Return the (X, Y) coordinate for the center point of the cell that contains the specified text.  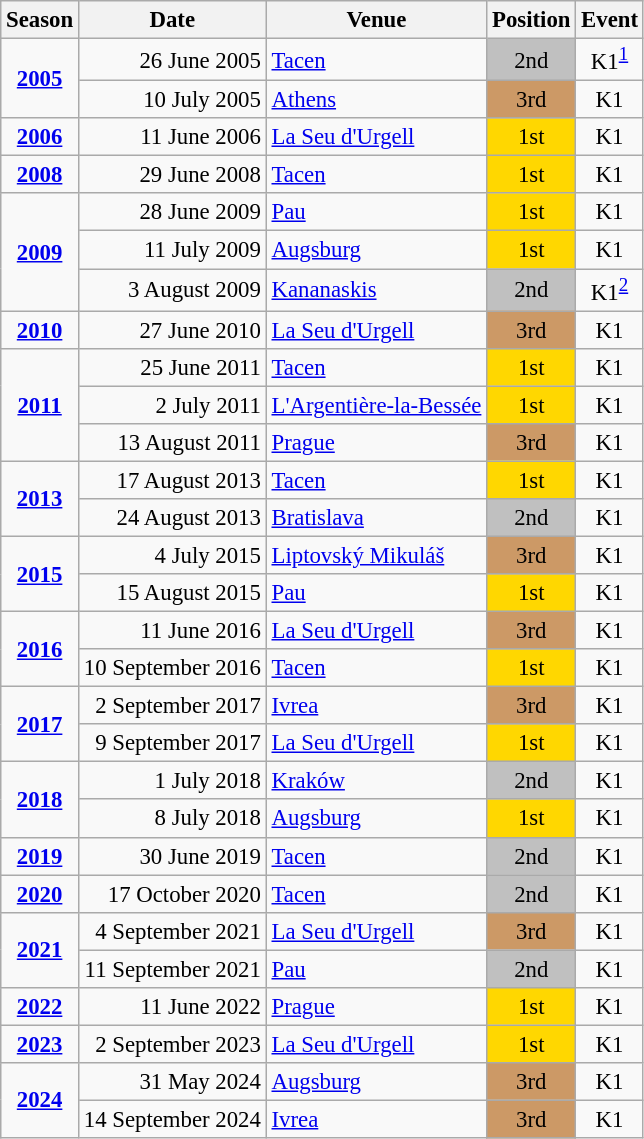
15 August 2015 (172, 593)
Venue (376, 20)
4 July 2015 (172, 555)
2 September 2017 (172, 706)
Kraków (376, 781)
24 August 2013 (172, 518)
28 June 2009 (172, 213)
11 July 2009 (172, 250)
2023 (40, 1044)
11 September 2021 (172, 969)
2006 (40, 137)
27 June 2010 (172, 330)
Event (610, 20)
Position (532, 20)
2013 (40, 498)
2011 (40, 404)
30 June 2019 (172, 856)
2020 (40, 894)
4 September 2021 (172, 931)
Liptovský Mikuláš (376, 555)
2016 (40, 650)
2010 (40, 330)
2009 (40, 252)
2024 (40, 1100)
2015 (40, 574)
2 September 2023 (172, 1044)
Athens (376, 100)
17 October 2020 (172, 894)
2018 (40, 800)
Date (172, 20)
2 July 2011 (172, 405)
9 September 2017 (172, 743)
2021 (40, 950)
17 August 2013 (172, 480)
K11 (610, 60)
14 September 2024 (172, 1119)
3 August 2009 (172, 290)
2022 (40, 1007)
2005 (40, 79)
25 June 2011 (172, 367)
11 June 2016 (172, 631)
10 September 2016 (172, 668)
10 July 2005 (172, 100)
Bratislava (376, 518)
L'Argentière-la-Bessée (376, 405)
Season (40, 20)
11 June 2022 (172, 1007)
13 August 2011 (172, 443)
11 June 2006 (172, 137)
2019 (40, 856)
K12 (610, 290)
2017 (40, 724)
2008 (40, 175)
8 July 2018 (172, 819)
26 June 2005 (172, 60)
Kananaskis (376, 290)
31 May 2024 (172, 1082)
29 June 2008 (172, 175)
1 July 2018 (172, 781)
